Provide the (x, y) coordinate of the cell's center where the given text is located.  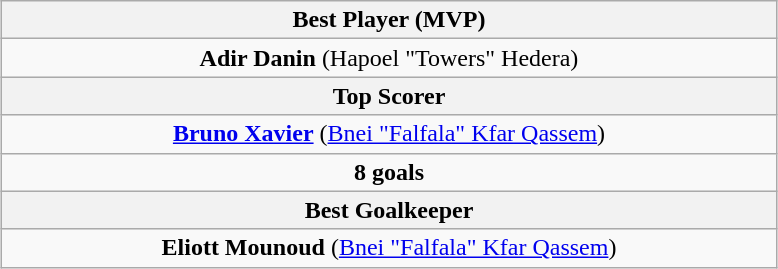
Eliott Mounoud (Bnei "Falfala" Kfar Qassem) (390, 248)
Best Player (MVP) (390, 20)
Bruno Xavier (Bnei "Falfala" Kfar Qassem) (390, 134)
Adir Danin (Hapoel "Towers" Hedera) (390, 58)
Best Goalkeeper (390, 210)
8 goals (390, 172)
Top Scorer (390, 96)
